Return [x, y] of the center of cell containing provided text 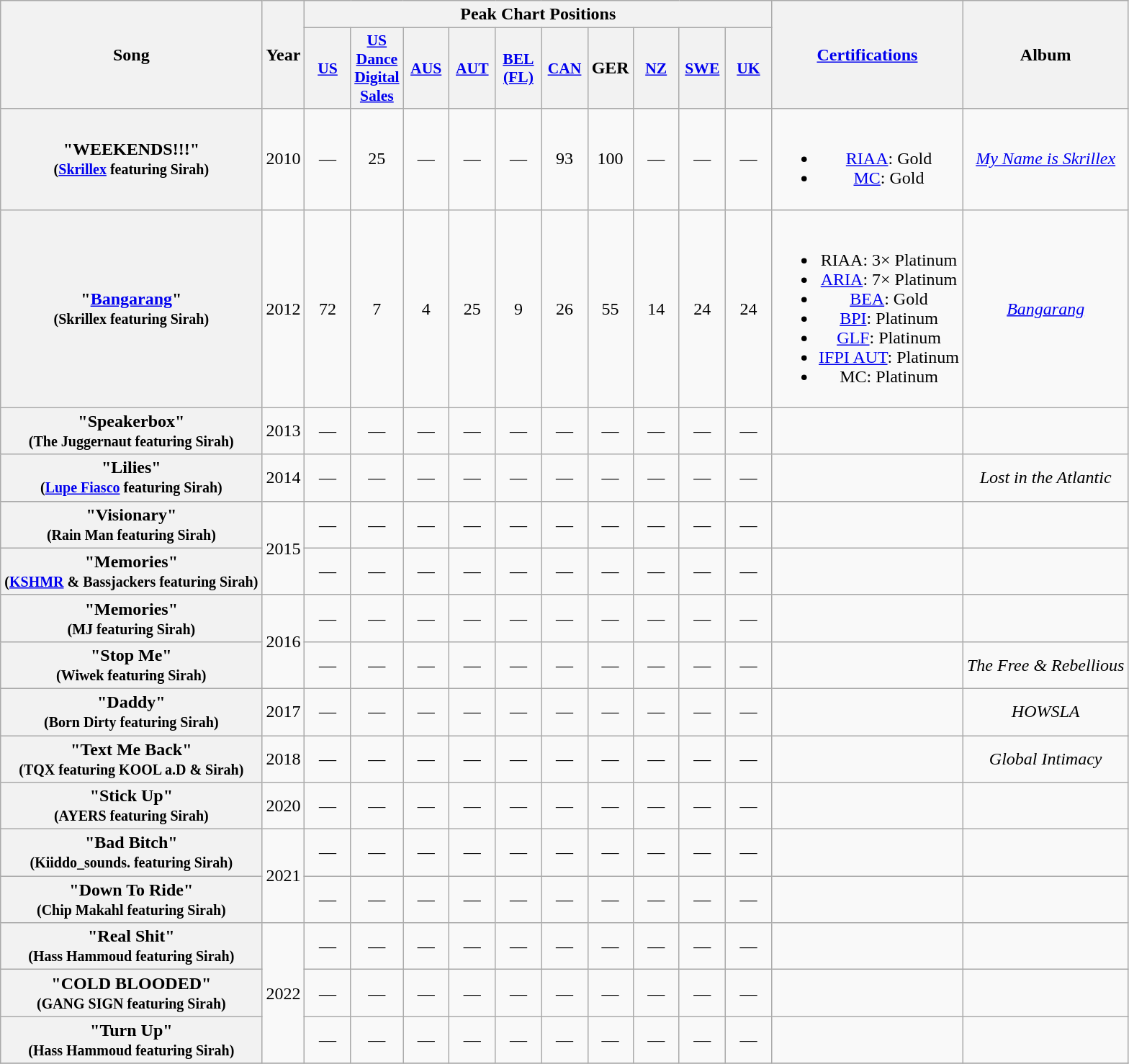
"Lilies"(Lupe Fiasco featuring Sirah) [131, 478]
BEL (FL) [518, 68]
2020 [284, 806]
2022 [284, 993]
"WEEKENDS!!!"(Skrillex featuring Sirah) [131, 159]
"Turn Up"(Hass Hammoud featuring Sirah) [131, 1040]
Lost in the Atlantic [1045, 478]
The Free & Rebellious [1045, 665]
GER [611, 68]
"Daddy"(Born Dirty featuring Sirah) [131, 711]
2014 [284, 478]
"Stick Up"(AYERS featuring Sirah) [131, 806]
Album [1045, 55]
9 [518, 308]
93 [564, 159]
"Speakerbox"(The Juggernaut featuring Sirah) [131, 430]
2010 [284, 159]
"Bangarang"(Skrillex featuring Sirah) [131, 308]
2017 [284, 711]
AUT [472, 68]
14 [656, 308]
55 [611, 308]
US Dance Digital Sales [377, 68]
2021 [284, 876]
UK [748, 68]
Peak Chart Positions [539, 14]
2016 [284, 641]
"COLD BLOODED"(GANG SIGN featuring Sirah) [131, 993]
AUS [426, 68]
Bangarang [1045, 308]
RIAA: 3× PlatinumARIA: 7× PlatinumBEA: GoldBPI: PlatinumGLF: PlatinumIFPI AUT: PlatinumMC: Platinum [868, 308]
2013 [284, 430]
2018 [284, 759]
2012 [284, 308]
HOWSLA [1045, 711]
7 [377, 308]
SWE [702, 68]
Song [131, 55]
"Real Shit"(Hass Hammoud featuring Sirah) [131, 946]
"Text Me Back"(TQX featuring KOOL a.D & Sirah) [131, 759]
US [328, 68]
"Memories"(KSHMR & Bassjackers featuring Sirah) [131, 572]
Certifications [868, 55]
"Stop Me"(Wiwek featuring Sirah) [131, 665]
72 [328, 308]
"Bad Bitch"(Kiiddo_sounds. featuring Sirah) [131, 852]
Year [284, 55]
"Visionary"(Rain Man featuring Sirah) [131, 524]
"Down To Ride"(Chip Makahl featuring Sirah) [131, 900]
"Memories"(MJ featuring Sirah) [131, 618]
2015 [284, 548]
26 [564, 308]
100 [611, 159]
NZ [656, 68]
My Name is Skrillex [1045, 159]
Global Intimacy [1045, 759]
4 [426, 308]
RIAA: GoldMC: Gold [868, 159]
CAN [564, 68]
